Search for the cell housing the specified text and yield its [X, Y] center coordinate. 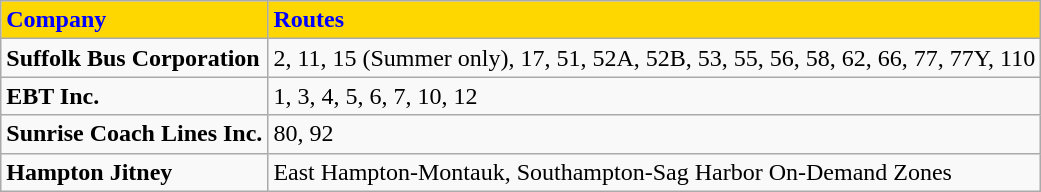
Sunrise Coach Lines Inc. [134, 134]
Hampton Jitney [134, 172]
2, 11, 15 (Summer only), 17, 51, 52A, 52B, 53, 55, 56, 58, 62, 66, 77, 77Y, 110 [654, 58]
Company [134, 20]
East Hampton-Montauk, Southampton-Sag Harbor On-Demand Zones [654, 172]
Routes [654, 20]
Suffolk Bus Corporation [134, 58]
EBT Inc. [134, 96]
80, 92 [654, 134]
1, 3, 4, 5, 6, 7, 10, 12 [654, 96]
